Determine the (x, y) coordinate at the center of the cell enclosing the given text.  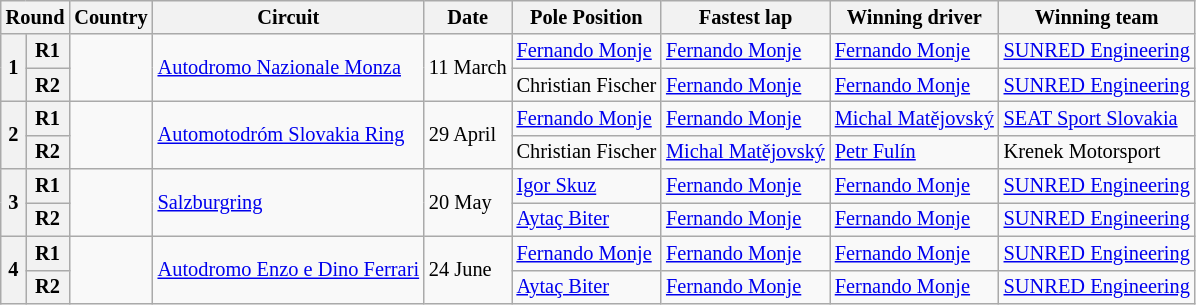
1 (14, 68)
20 May (468, 202)
Krenek Motorsport (1097, 152)
Igor Skuz (587, 186)
4 (14, 270)
Salzburgring (288, 202)
Country (110, 17)
Automotodróm Slovakia Ring (288, 134)
SEAT Sport Slovakia (1097, 118)
Autodromo Nazionale Monza (288, 68)
24 June (468, 270)
29 April (468, 134)
Date (468, 17)
Round (36, 17)
Autodromo Enzo e Dino Ferrari (288, 270)
2 (14, 134)
Petr Fulín (914, 152)
Pole Position (587, 17)
11 March (468, 68)
Winning team (1097, 17)
Winning driver (914, 17)
Circuit (288, 17)
Fastest lap (746, 17)
3 (14, 202)
